Identify which cell holds the provided text, then report its [x, y] central coordinate. 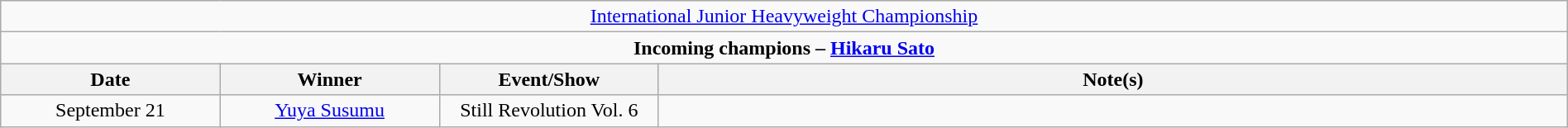
September 21 [111, 111]
Note(s) [1113, 79]
Incoming champions – Hikaru Sato [784, 48]
Date [111, 79]
International Junior Heavyweight Championship [784, 17]
Event/Show [549, 79]
Yuya Susumu [329, 111]
Winner [329, 79]
Still Revolution Vol. 6 [549, 111]
